Scan for the cell matching the given text and deliver its (x, y) coordinate at center. 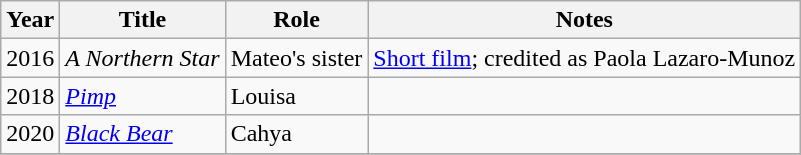
Notes (584, 20)
Year (30, 20)
2016 (30, 58)
Mateo's sister (296, 58)
Black Bear (142, 134)
A Northern Star (142, 58)
2018 (30, 96)
Title (142, 20)
Louisa (296, 96)
Cahya (296, 134)
Pimp (142, 96)
Short film; credited as Paola Lazaro-Munoz (584, 58)
2020 (30, 134)
Role (296, 20)
